Locate the cell with the specified text and output its (X, Y) center coordinate. 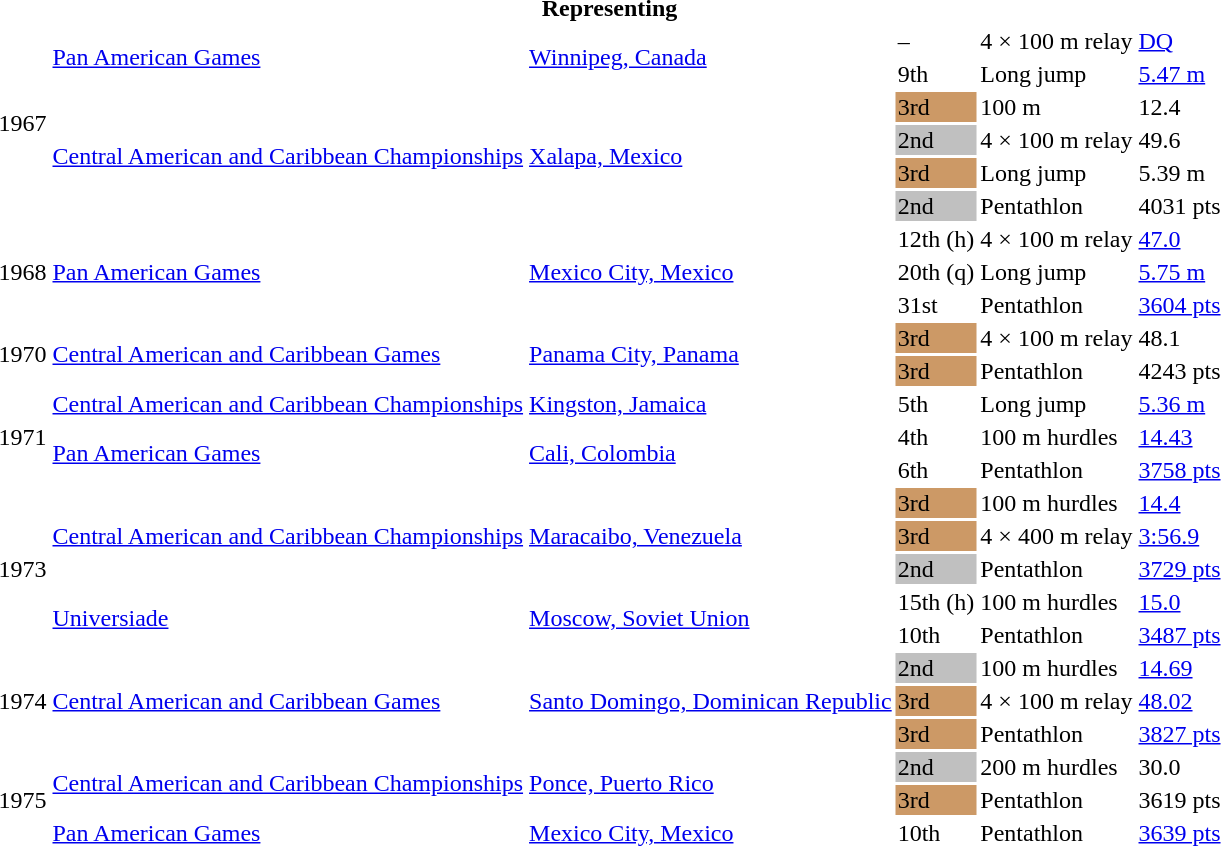
100 m (1056, 107)
31st (936, 305)
4th (936, 437)
Panama City, Panama (711, 354)
20th (q) (936, 272)
Mexico City, Mexico (711, 272)
15th (h) (936, 602)
Cali, Colombia (711, 454)
Santo Domingo, Dominican Republic (711, 701)
5th (936, 404)
4 × 400 m relay (1056, 536)
6th (936, 470)
Kingston, Jamaica (711, 404)
Ponce, Puerto Rico (711, 784)
– (936, 41)
Moscow, Soviet Union (711, 618)
200 m hurdles (1056, 767)
Maracaibo, Venezuela (711, 536)
Universiade (288, 618)
9th (936, 74)
Xalapa, Mexico (711, 156)
12th (h) (936, 239)
10th (936, 635)
Winnipeg, Canada (711, 58)
